Return the [x, y] coordinate for the center point of the cell that contains the specified text.  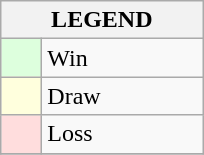
Loss [122, 134]
LEGEND [102, 20]
Draw [122, 96]
Win [122, 58]
